Return the (X, Y) coordinate for the center point of the cell that contains the specified text.  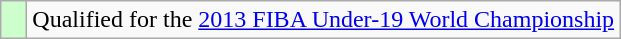
Qualified for the 2013 FIBA Under-19 World Championship (324, 20)
